Determine the (X, Y) coordinate at the center of the cell enclosing the given text.  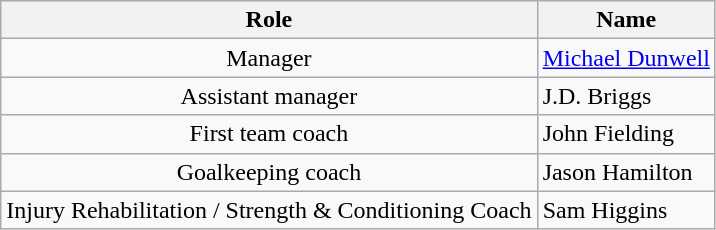
Sam Higgins (626, 210)
John Fielding (626, 134)
Name (626, 20)
J.D. Briggs (626, 96)
First team coach (269, 134)
Role (269, 20)
Manager (269, 58)
Assistant manager (269, 96)
Injury Rehabilitation / Strength & Conditioning Coach (269, 210)
Goalkeeping coach (269, 172)
Jason Hamilton (626, 172)
Michael Dunwell (626, 58)
